Scan for the cell matching the given text and deliver its (x, y) coordinate at center. 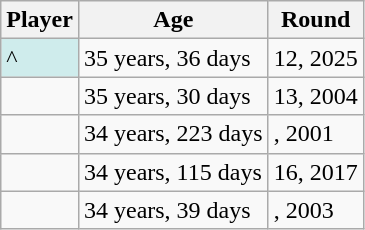
^ (40, 58)
12, 2025 (316, 58)
, 2003 (316, 210)
13, 2004 (316, 96)
Player (40, 20)
34 years, 115 days (173, 172)
16, 2017 (316, 172)
34 years, 223 days (173, 134)
35 years, 36 days (173, 58)
34 years, 39 days (173, 210)
, 2001 (316, 134)
Age (173, 20)
35 years, 30 days (173, 96)
Round (316, 20)
